Scan for the cell matching the given text and deliver its [x, y] coordinate at center. 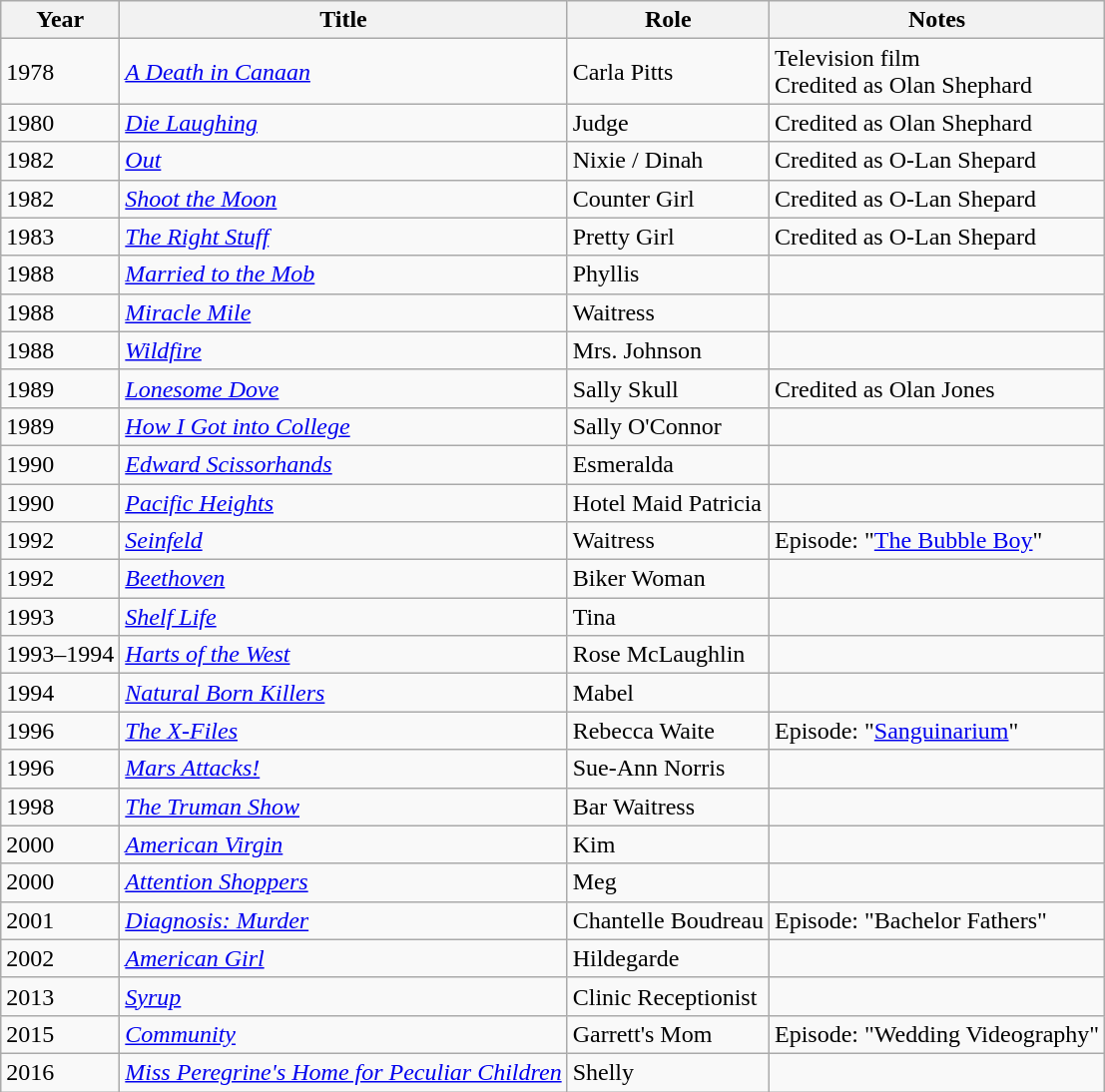
Tina [668, 617]
1998 [60, 807]
Rebecca Waite [668, 731]
Miss Peregrine's Home for Peculiar Children [343, 1072]
1983 [60, 237]
2015 [60, 1034]
Biker Woman [668, 579]
Wildfire [343, 350]
Mabel [668, 693]
Harts of the West [343, 655]
Syrup [343, 996]
Community [343, 1034]
American Girl [343, 958]
A Death in Canaan [343, 72]
1994 [60, 693]
Sally O'Connor [668, 426]
2016 [60, 1072]
Attention Shoppers [343, 882]
Miracle Mile [343, 312]
2001 [60, 920]
Garrett's Mom [668, 1034]
Diagnosis: Murder [343, 920]
The Right Stuff [343, 237]
Chantelle Boudreau [668, 920]
The Truman Show [343, 807]
Title [343, 20]
How I Got into College [343, 426]
Pacific Heights [343, 502]
Edward Scissorhands [343, 464]
Kim [668, 844]
Judge [668, 123]
Sally Skull [668, 388]
Mars Attacks! [343, 769]
Clinic Receptionist [668, 996]
Out [343, 161]
American Virgin [343, 844]
1978 [60, 72]
Carla Pitts [668, 72]
Meg [668, 882]
Episode: "The Bubble Boy" [937, 541]
Hildegarde [668, 958]
Natural Born Killers [343, 693]
1993–1994 [60, 655]
Shelf Life [343, 617]
Episode: "Bachelor Fathers" [937, 920]
Phyllis [668, 274]
Sue-Ann Norris [668, 769]
Credited as Olan Jones [937, 388]
Mrs. Johnson [668, 350]
Die Laughing [343, 123]
Television filmCredited as Olan Shephard [937, 72]
Credited as Olan Shephard [937, 123]
2013 [60, 996]
Rose McLaughlin [668, 655]
The X-Files [343, 731]
2002 [60, 958]
Episode: "Sanguinarium" [937, 731]
Seinfeld [343, 541]
Episode: "Wedding Videography" [937, 1034]
Notes [937, 20]
Pretty Girl [668, 237]
Beethoven [343, 579]
Role [668, 20]
Lonesome Dove [343, 388]
Shoot the Moon [343, 199]
1993 [60, 617]
Counter Girl [668, 199]
1980 [60, 123]
Bar Waitress [668, 807]
Married to the Mob [343, 274]
Esmeralda [668, 464]
Year [60, 20]
Nixie / Dinah [668, 161]
Hotel Maid Patricia [668, 502]
Shelly [668, 1072]
